Determine the (X, Y) coordinate at the center of the cell enclosing the given text.  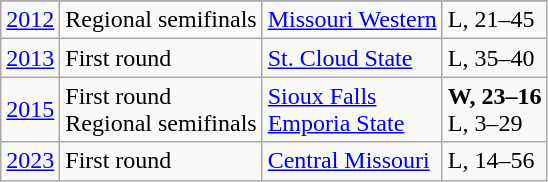
2012 (30, 20)
Regional semifinals (161, 20)
W, 23–16L, 3–29 (494, 110)
2015 (30, 110)
Sioux FallsEmporia State (352, 110)
Missouri Western (352, 20)
First roundRegional semifinals (161, 110)
L, 21–45 (494, 20)
Central Missouri (352, 161)
L, 14–56 (494, 161)
L, 35–40 (494, 58)
2013 (30, 58)
2023 (30, 161)
St. Cloud State (352, 58)
